Identify which cell holds the provided text, then report its [x, y] central coordinate. 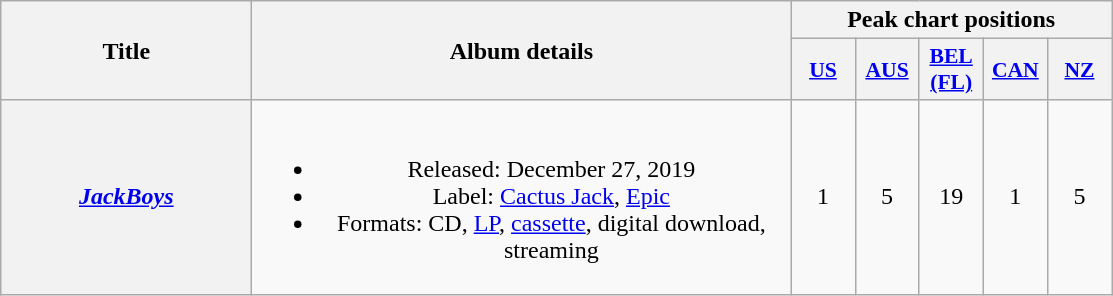
Released: December 27, 2019Label: Cactus Jack, EpicFormats: CD, LP, cassette, digital download, streaming [522, 197]
19 [951, 197]
AUS [887, 70]
JackBoys [126, 197]
NZ [1079, 70]
Album details [522, 50]
US [823, 70]
Peak chart positions [952, 20]
CAN [1015, 70]
BEL(FL) [951, 70]
Title [126, 50]
